Find where the given text appears and provide that cell's center as [X, Y] coordinate. 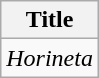
Title [50, 20]
Horineta [50, 58]
